From the cell containing the given text, extract its center point as (x, y) coordinate. 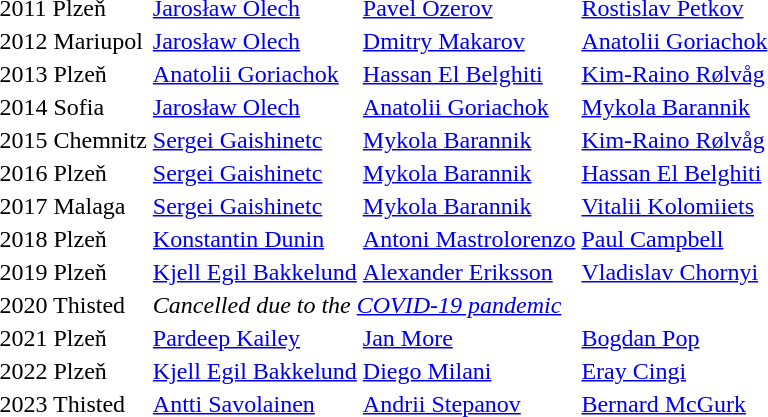
Jan More (469, 338)
Antoni Mastrolorenzo (469, 239)
Pardeep Kailey (254, 338)
Dmitry Makarov (469, 41)
Alexander Eriksson (469, 272)
Konstantin Dunin (254, 239)
Diego Milani (469, 371)
Hassan El Belghiti (469, 74)
